Search for the cell housing the specified text and yield its (x, y) center coordinate. 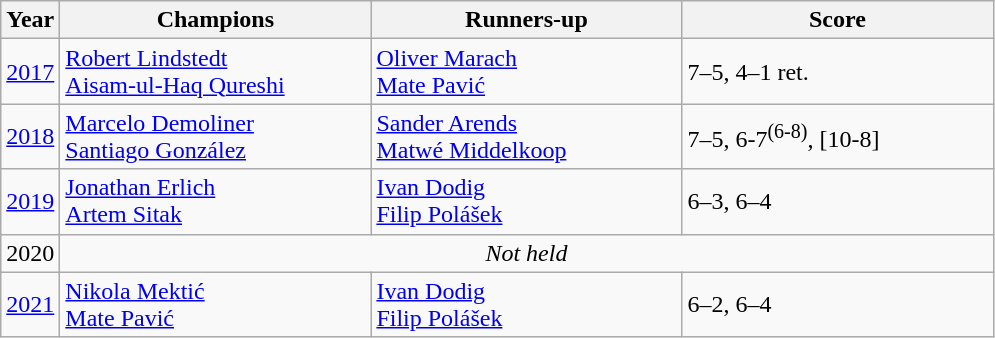
2018 (30, 136)
6–2, 6–4 (838, 304)
Oliver Marach Mate Pavić (526, 72)
Runners-up (526, 20)
7–5, 4–1 ret. (838, 72)
6–3, 6–4 (838, 202)
2017 (30, 72)
Marcelo Demoliner Santiago González (216, 136)
Not held (526, 253)
7–5, 6-7(6-8), [10-8] (838, 136)
Sander Arends Matwé Middelkoop (526, 136)
Score (838, 20)
Nikola Mektić Mate Pavić (216, 304)
Jonathan Erlich Artem Sitak (216, 202)
2021 (30, 304)
Year (30, 20)
Robert Lindstedt Aisam-ul-Haq Qureshi (216, 72)
2020 (30, 253)
Champions (216, 20)
2019 (30, 202)
